Pinpoint the cell where the given text exists, returning its (X, Y) midpoint coordinate. 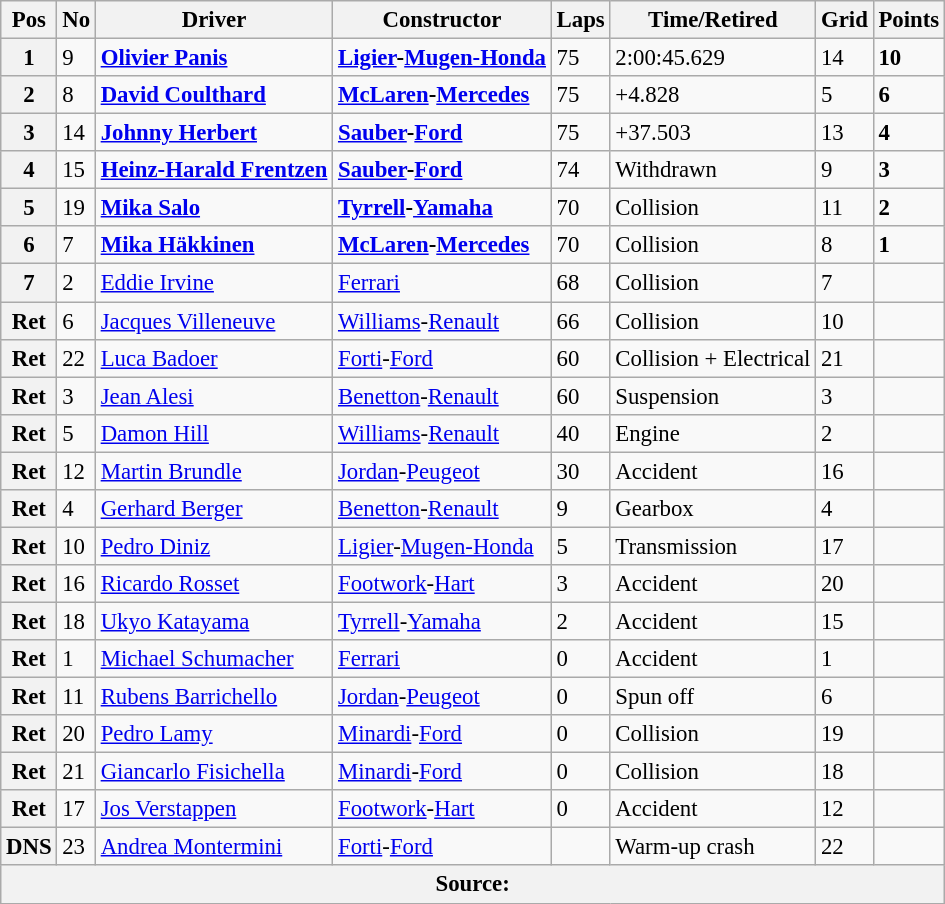
+4.828 (713, 95)
DNS (29, 847)
Withdrawn (713, 170)
Heinz-Harald Frentzen (214, 170)
74 (580, 170)
Olivier Panis (214, 58)
Mika Salo (214, 208)
Time/Retired (713, 20)
Johnny Herbert (214, 133)
Pedro Diniz (214, 546)
Jos Verstappen (214, 809)
Source: (473, 885)
David Coulthard (214, 95)
Constructor (442, 20)
40 (580, 433)
Andrea Montermini (214, 847)
Engine (713, 433)
No (76, 20)
+37.503 (713, 133)
30 (580, 471)
Pedro Lamy (214, 734)
Jacques Villeneuve (214, 321)
Ukyo Katayama (214, 621)
Spun off (713, 697)
2:00:45.629 (713, 58)
Martin Brundle (214, 471)
Gerhard Berger (214, 509)
Ricardo Rosset (214, 584)
66 (580, 321)
Giancarlo Fisichella (214, 772)
Mika Häkkinen (214, 245)
Gearbox (713, 509)
Driver (214, 20)
Michael Schumacher (214, 659)
Grid (844, 20)
Points (908, 20)
Eddie Irvine (214, 283)
Transmission (713, 546)
23 (76, 847)
Jean Alesi (214, 396)
Warm-up crash (713, 847)
Rubens Barrichello (214, 697)
Luca Badoer (214, 358)
13 (844, 133)
Collision + Electrical (713, 358)
Laps (580, 20)
Pos (29, 20)
Damon Hill (214, 433)
Suspension (713, 396)
68 (580, 283)
